Capture the cell that displays the provided text and extract its (X, Y) central coordinate. 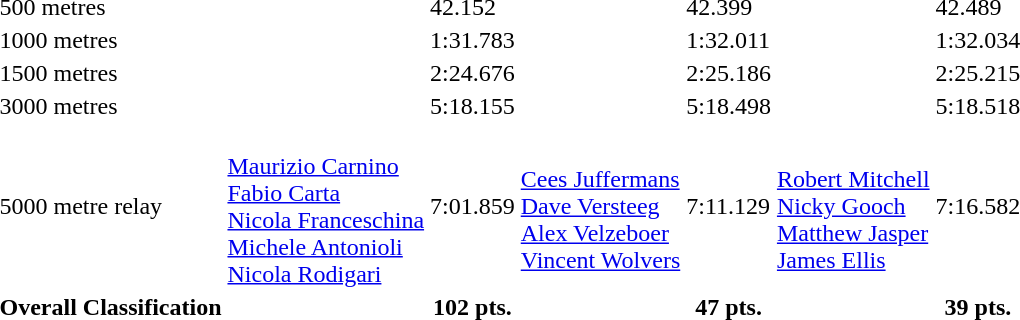
2:25.186 (729, 73)
7:11.129 (729, 206)
1:32.011 (729, 40)
Robert MitchellNicky GoochMatthew JasperJames Ellis (853, 206)
Cees JuffermansDave VersteegAlex VelzeboerVincent Wolvers (600, 206)
2:24.676 (473, 73)
5:18.155 (473, 106)
Maurizio CarninoFabio CartaNicola FranceschinaMichele AntonioliNicola Rodigari (326, 206)
7:01.859 (473, 206)
1:31.783 (473, 40)
5:18.498 (729, 106)
